Output the [X, Y] coordinate of the center of the cell containing the given text.  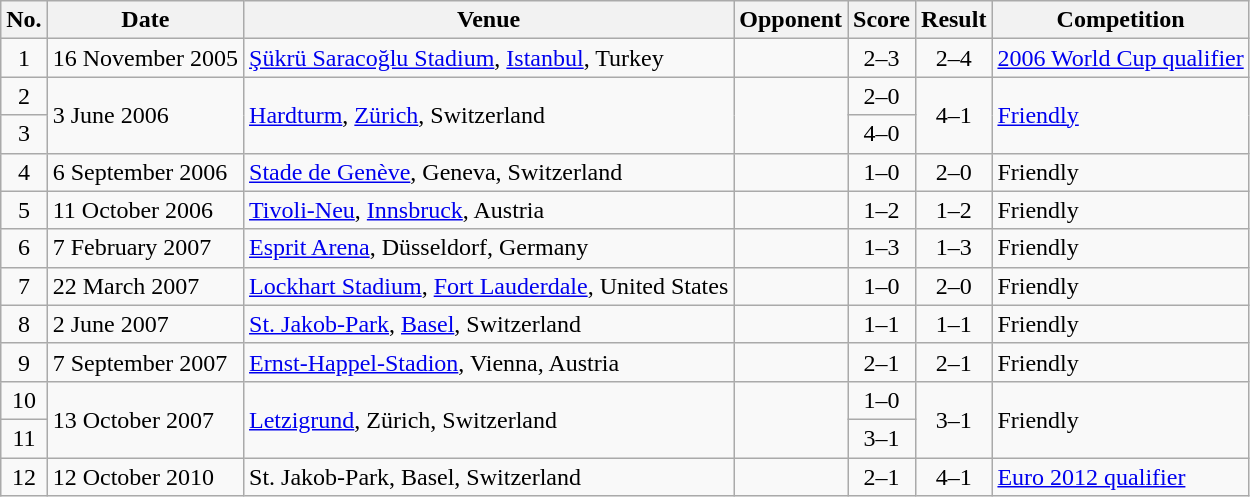
Letzigrund, Zürich, Switzerland [489, 419]
7 [24, 286]
2–4 [954, 58]
Date [145, 20]
No. [24, 20]
Score [882, 20]
2–3 [882, 58]
2 June 2007 [145, 324]
Opponent [791, 20]
8 [24, 324]
5 [24, 210]
4 [24, 172]
16 November 2005 [145, 58]
22 March 2007 [145, 286]
Ernst-Happel-Stadion, Vienna, Austria [489, 362]
3 June 2006 [145, 115]
7 September 2007 [145, 362]
Euro 2012 qualifier [1120, 477]
11 October 2006 [145, 210]
3 [24, 134]
10 [24, 400]
Competition [1120, 20]
Hardturm, Zürich, Switzerland [489, 115]
Venue [489, 20]
12 October 2010 [145, 477]
4–0 [882, 134]
Lockhart Stadium, Fort Lauderdale, United States [489, 286]
Esprit Arena, Düsseldorf, Germany [489, 248]
11 [24, 438]
9 [24, 362]
Result [954, 20]
1 [24, 58]
13 October 2007 [145, 419]
Stade de Genève, Geneva, Switzerland [489, 172]
Şükrü Saracoğlu Stadium, Istanbul, Turkey [489, 58]
2 [24, 96]
Tivoli-Neu, Innsbruck, Austria [489, 210]
6 September 2006 [145, 172]
2006 World Cup qualifier [1120, 58]
6 [24, 248]
12 [24, 477]
7 February 2007 [145, 248]
